Output the [x, y] coordinate of the center of the cell containing the given text.  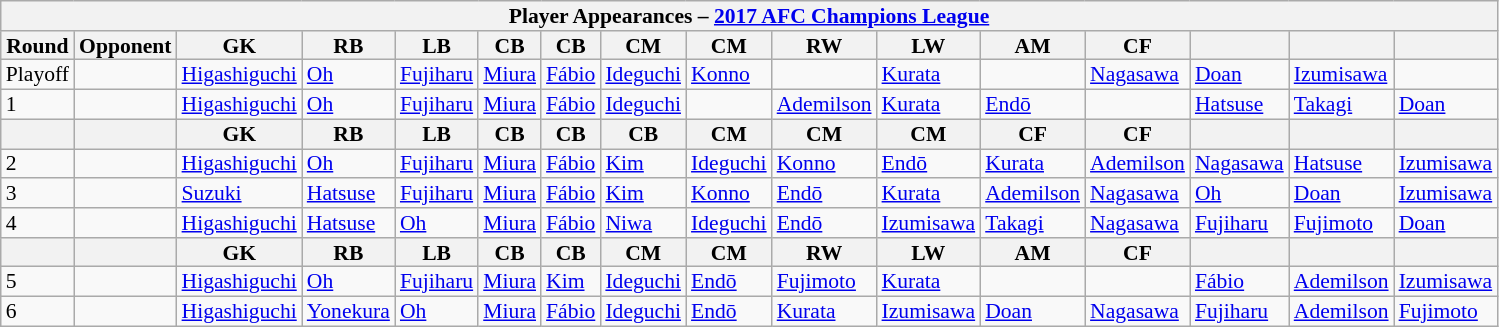
Niwa [643, 223]
Opponent [126, 46]
Round [38, 46]
1 [38, 105]
2 [38, 164]
Playoff [38, 75]
Suzuki [240, 193]
Player Appearances – 2017 AFC Champions League [749, 16]
4 [38, 223]
6 [38, 312]
3 [38, 193]
Yonekura [348, 312]
5 [38, 282]
